Return [x, y] of the center of cell containing provided text 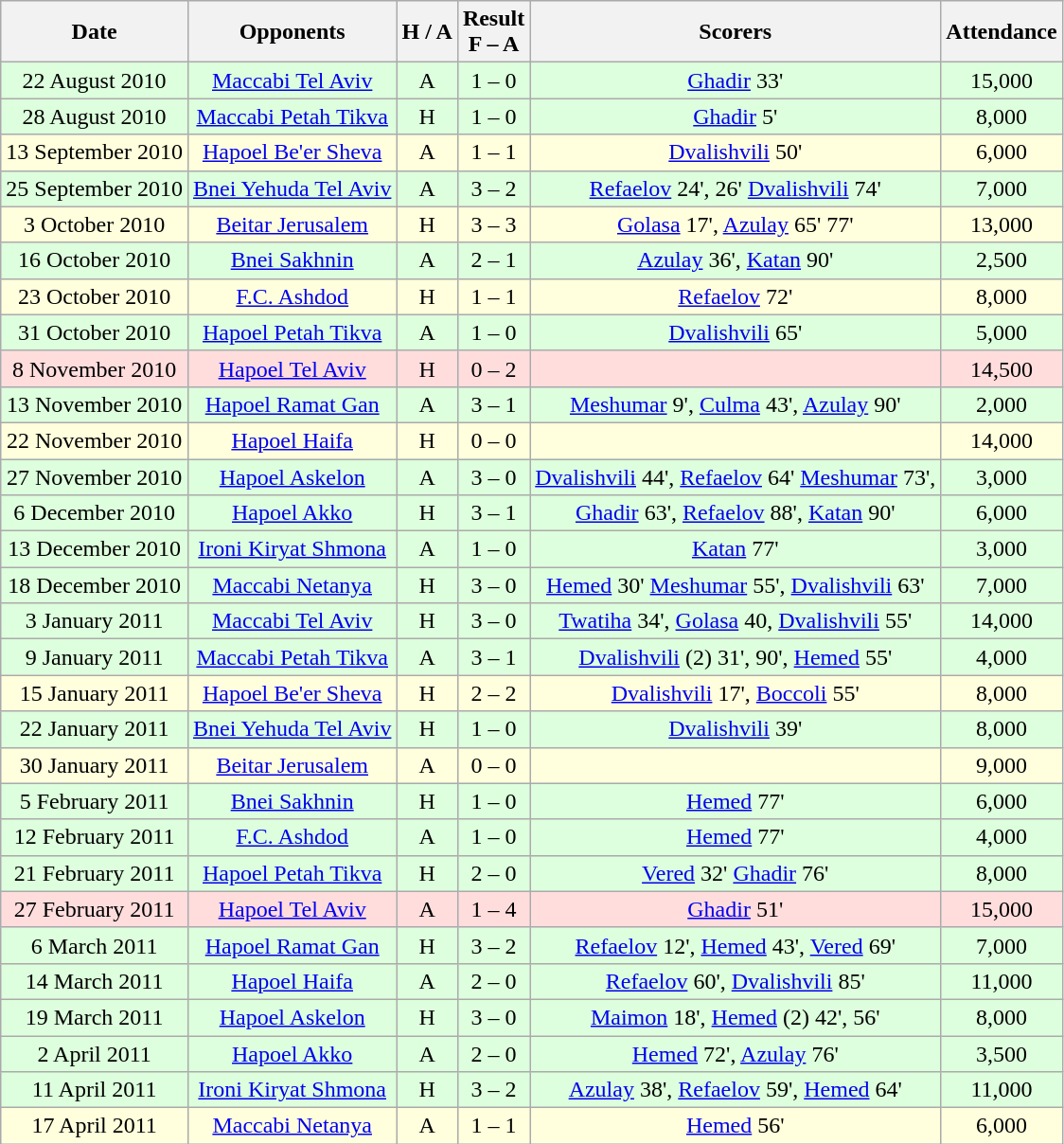
Attendance [1002, 32]
Ghadir 5' [736, 116]
ResultF – A [493, 32]
23 October 2010 [95, 296]
2 – 2 [493, 693]
Refaelov 24', 26' Dvalishvili 74' [736, 188]
Ghadir 51' [736, 909]
Golasa 17', Azulay 65' 77' [736, 224]
17 April 2011 [95, 1126]
Dvalishvili 44', Refaelov 64' Meshumar 73', [736, 476]
3 October 2010 [95, 224]
Vered 32' Ghadir 76' [736, 873]
Dvalishvili 39' [736, 729]
2 April 2011 [95, 1054]
2 – 1 [493, 260]
12 February 2011 [95, 837]
22 November 2010 [95, 440]
8 November 2010 [95, 368]
Azulay 38', Refaelov 59', Hemed 64' [736, 1090]
Hemed 72', Azulay 76' [736, 1054]
11 April 2011 [95, 1090]
2,500 [1002, 260]
5 February 2011 [95, 801]
27 November 2010 [95, 476]
27 February 2011 [95, 909]
9 January 2011 [95, 657]
Opponents [292, 32]
15 January 2011 [95, 693]
3,500 [1002, 1054]
Dvalishvili 17', Boccoli 55' [736, 693]
Refaelov 12', Hemed 43', Vered 69' [736, 945]
3 – 3 [493, 224]
19 March 2011 [95, 1017]
31 October 2010 [95, 332]
21 February 2011 [95, 873]
6 March 2011 [95, 945]
2,000 [1002, 404]
H / A [427, 32]
Hemed 56' [736, 1126]
Date [95, 32]
13 December 2010 [95, 549]
Katan 77' [736, 549]
22 August 2010 [95, 80]
18 December 2010 [95, 585]
Azulay 36', Katan 90' [736, 260]
28 August 2010 [95, 116]
Maimon 18', Hemed (2) 42', 56' [736, 1017]
Scorers [736, 32]
1 – 4 [493, 909]
Hemed 30' Meshumar 55', Dvalishvili 63' [736, 585]
14,500 [1002, 368]
6 December 2010 [95, 513]
14 March 2011 [95, 981]
5,000 [1002, 332]
30 January 2011 [95, 765]
13 September 2010 [95, 152]
Dvalishvili 65' [736, 332]
Meshumar 9', Culma 43', Azulay 90' [736, 404]
16 October 2010 [95, 260]
Refaelov 60', Dvalishvili 85' [736, 981]
Ghadir 33' [736, 80]
13 November 2010 [95, 404]
Dvalishvili 50' [736, 152]
0 – 2 [493, 368]
Ghadir 63', Refaelov 88', Katan 90' [736, 513]
13,000 [1002, 224]
9,000 [1002, 765]
3 January 2011 [95, 621]
Dvalishvili (2) 31', 90', Hemed 55' [736, 657]
22 January 2011 [95, 729]
Twatiha 34', Golasa 40, Dvalishvili 55' [736, 621]
25 September 2010 [95, 188]
Refaelov 72' [736, 296]
